Extract the (x, y) coordinate from the center of the cell holding the provided text.  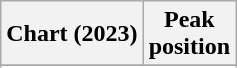
Peakposition (189, 34)
Chart (2023) (72, 34)
